From the cell containing the given text, extract its center point as [x, y] coordinate. 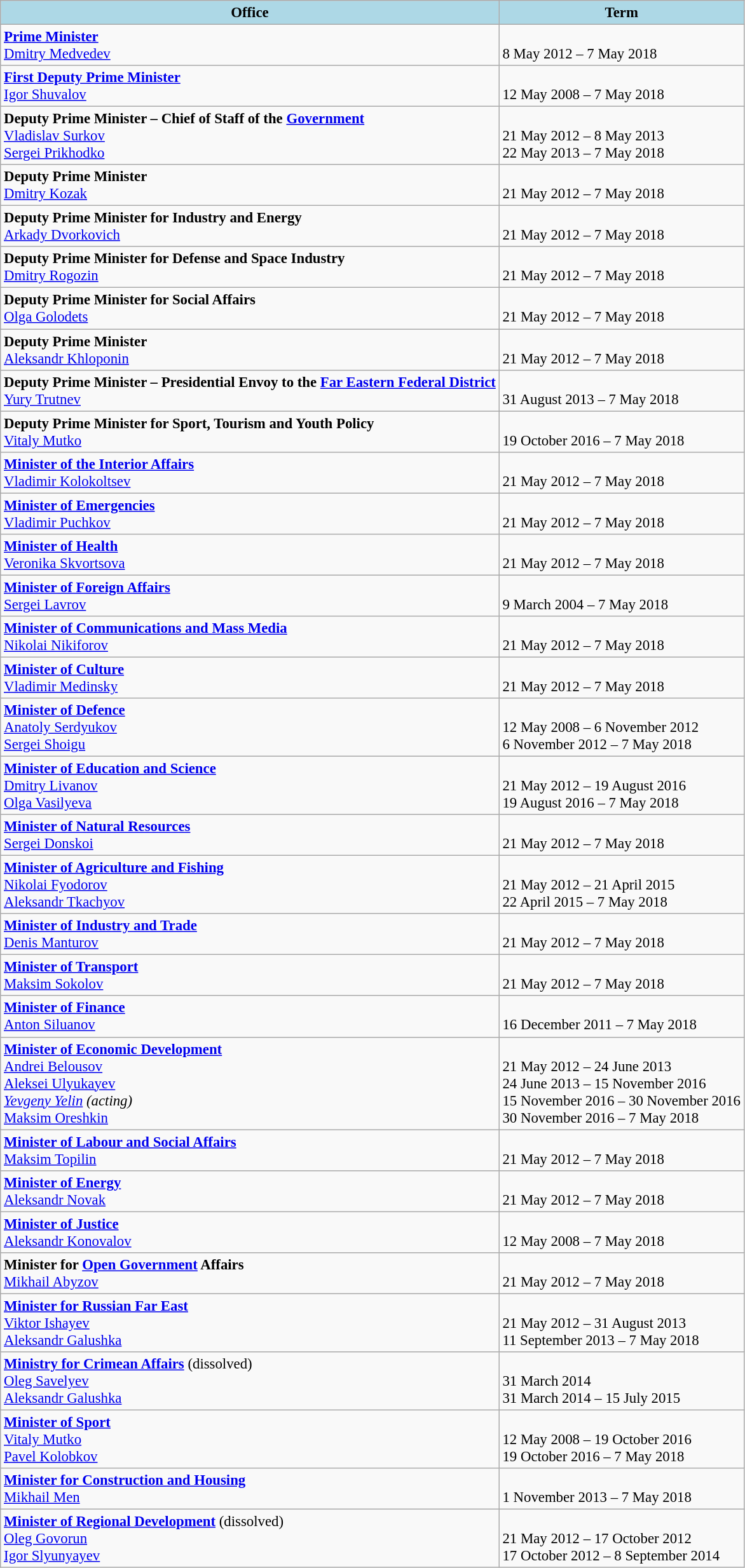
21 May 2012 – 31 August 201311 September 2013 – 7 May 2018 [622, 1323]
Minister of JusticeAleksandr Konovalov [250, 1233]
31 March 201431 March 2014 – 15 July 2015 [622, 1381]
Minister of CultureVladimir Medinsky [250, 677]
Minister of Economic DevelopmentAndrei BelousovAleksei UlyukayevYevgeny Yelin (acting)Maksim Oreshkin [250, 1083]
Prime MinisterDmitry Medvedev [250, 46]
Office [250, 13]
Term [622, 13]
8 May 2012 – 7 May 2018 [622, 46]
Minister of the Interior AffairsVladimir Kolokoltsev [250, 473]
Deputy Prime Minister for Defense and Space IndustryDmitry Rogozin [250, 267]
Minister of SportVitaly MutkoPavel Kolobkov [250, 1439]
Minister of Communications and Mass MediaNikolai Nikiforov [250, 637]
Minister of Labour and Social AffairsMaksim Topilin [250, 1150]
Minister of Education and ScienceDmitry LivanovOlga Vasilyeva [250, 786]
Minister of HealthVeronika Skvortsova [250, 555]
21 May 2012 – 8 May 201322 May 2013 – 7 May 2018 [622, 136]
Minister of Regional Development (dissolved)Oleg GovorunIgor Slyunyayev [250, 1539]
Minister of EnergyAleksandr Novak [250, 1191]
Deputy Prime Minister for Sport, Tourism and Youth PolicyVitaly Mutko [250, 432]
Deputy Prime Minister – Presidential Envoy to the Far Eastern Federal DistrictYury Trutnev [250, 390]
Deputy Prime MinisterDmitry Kozak [250, 186]
12 May 2008 – 6 November 20126 November 2012 – 7 May 2018 [622, 727]
1 November 2013 – 7 May 2018 [622, 1489]
Minister of Agriculture and FishingNikolai FyodorovAleksandr Tkachyov [250, 885]
Minister of TransportMaksim Sokolov [250, 976]
21 May 2012 – 17 October 201217 October 2012 – 8 September 2014 [622, 1539]
Deputy Prime Minister – Chief of Staff of the GovernmentVladislav Surkov Sergei Prikhodko [250, 136]
Minister of Industry and TradeDenis Manturov [250, 934]
Minister of FinanceAnton Siluanov [250, 1017]
Ministry for Crimean Affairs (dissolved)Oleg SavelyevAleksandr Galushka [250, 1381]
Minister for Russian Far EastViktor IshayevAleksandr Galushka [250, 1323]
21 May 2012 – 19 August 201619 August 2016 – 7 May 2018 [622, 786]
Deputy Prime MinisterAleksandr Khloponin [250, 349]
Minister for Open Government AffairsMikhail Abyzov [250, 1273]
Minister for Construction and Housing Mikhail Men [250, 1489]
Deputy Prime Minister for Industry and EnergyArkady Dvorkovich [250, 226]
31 August 2013 – 7 May 2018 [622, 390]
Minister of DefenceAnatoly SerdyukovSergei Shoigu [250, 727]
19 October 2016 – 7 May 2018 [622, 432]
Minister of Foreign AffairsSergei Lavrov [250, 596]
First Deputy Prime MinisterIgor Shuvalov [250, 86]
Minister of EmergenciesVladimir Puchkov [250, 513]
21 May 2012 – 24 June 201324 June 2013 – 15 November 201615 November 2016 – 30 November 201630 November 2016 – 7 May 2018 [622, 1083]
16 December 2011 – 7 May 2018 [622, 1017]
Deputy Prime Minister for Social AffairsOlga Golodets [250, 309]
21 May 2012 – 21 April 201522 April 2015 – 7 May 2018 [622, 885]
12 May 2008 – 19 October 201619 October 2016 – 7 May 2018 [622, 1439]
9 March 2004 – 7 May 2018 [622, 596]
Minister of Natural ResourcesSergei Donskoi [250, 835]
